Extract the [x, y] coordinate from the center of the cell holding the provided text.  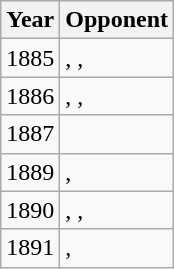
1885 [30, 58]
Year [30, 20]
Opponent [117, 20]
1891 [30, 248]
1889 [30, 172]
1890 [30, 210]
1886 [30, 96]
1887 [30, 134]
